Detect which cell encompasses the target text, then output its (x, y) center coordinate. 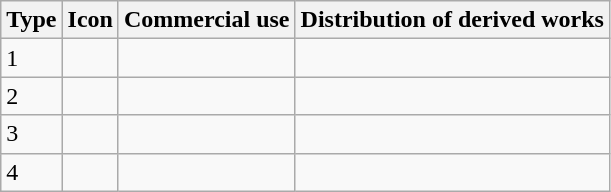
2 (32, 96)
4 (32, 172)
Type (32, 20)
3 (32, 134)
Icon (90, 20)
Commercial use (206, 20)
Distribution of derived works (452, 20)
1 (32, 58)
